Provide the (x, y) coordinate of the cell's center where the given text is located.  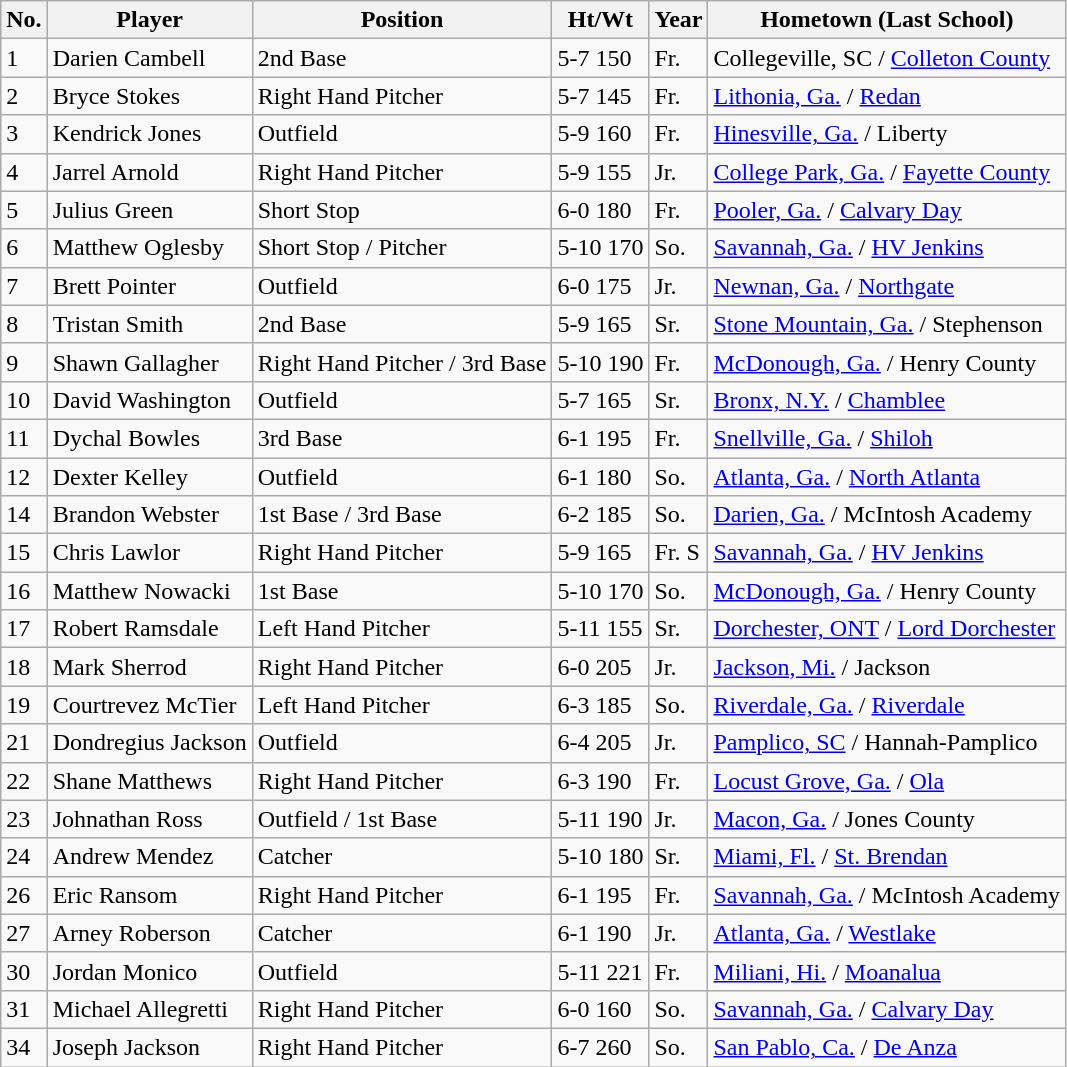
Michael Allegretti (150, 1009)
San Pablo, Ca. / De Anza (887, 1047)
Riverdale, Ga. / Riverdale (887, 705)
Pooler, Ga. / Calvary Day (887, 210)
Player (150, 20)
23 (24, 819)
8 (24, 324)
Andrew Mendez (150, 857)
5-10 180 (600, 857)
Miami, Fl. / St. Brendan (887, 857)
15 (24, 553)
5-7 165 (600, 400)
31 (24, 1009)
5-7 145 (600, 96)
Miliani, Hi. / Moanalua (887, 971)
Outfield / 1st Base (402, 819)
Kendrick Jones (150, 134)
Dorchester, ONT / Lord Dorchester (887, 629)
30 (24, 971)
Short Stop / Pitcher (402, 248)
Savannah, Ga. / Calvary Day (887, 1009)
Darien, Ga. / McIntosh Academy (887, 515)
6-4 205 (600, 743)
14 (24, 515)
Stone Mountain, Ga. / Stephenson (887, 324)
12 (24, 477)
Locust Grove, Ga. / Ola (887, 781)
Arney Roberson (150, 933)
6-0 175 (600, 286)
Right Hand Pitcher / 3rd Base (402, 362)
Dondregius Jackson (150, 743)
5-9 155 (600, 172)
Matthew Nowacki (150, 591)
Darien Cambell (150, 58)
16 (24, 591)
5-11 155 (600, 629)
Bryce Stokes (150, 96)
6-7 260 (600, 1047)
6-0 160 (600, 1009)
Robert Ramsdale (150, 629)
Short Stop (402, 210)
21 (24, 743)
5-10 190 (600, 362)
2 (24, 96)
Jordan Monico (150, 971)
6-1 180 (600, 477)
Snellville, Ga. / Shiloh (887, 438)
5 (24, 210)
Fr. S (678, 553)
Collegeville, SC / Colleton County (887, 58)
1st Base / 3rd Base (402, 515)
Brandon Webster (150, 515)
Shawn Gallagher (150, 362)
24 (24, 857)
Tristan Smith (150, 324)
26 (24, 895)
Dychal Bowles (150, 438)
David Washington (150, 400)
Hometown (Last School) (887, 20)
34 (24, 1047)
3 (24, 134)
3rd Base (402, 438)
17 (24, 629)
Brett Pointer (150, 286)
6-0 205 (600, 667)
Pamplico, SC / Hannah-Pamplico (887, 743)
Courtrevez McTier (150, 705)
Position (402, 20)
Lithonia, Ga. / Redan (887, 96)
Ht/Wt (600, 20)
Mark Sherrod (150, 667)
22 (24, 781)
Johnathan Ross (150, 819)
Bronx, N.Y. / Chamblee (887, 400)
27 (24, 933)
Newnan, Ga. / Northgate (887, 286)
College Park, Ga. / Fayette County (887, 172)
Jackson, Mi. / Jackson (887, 667)
6-1 190 (600, 933)
7 (24, 286)
Jarrel Arnold (150, 172)
1 (24, 58)
Macon, Ga. / Jones County (887, 819)
Chris Lawlor (150, 553)
10 (24, 400)
6-3 185 (600, 705)
5-7 150 (600, 58)
9 (24, 362)
Shane Matthews (150, 781)
Hinesville, Ga. / Liberty (887, 134)
6-3 190 (600, 781)
Atlanta, Ga. / Westlake (887, 933)
Eric Ransom (150, 895)
5-11 190 (600, 819)
11 (24, 438)
6-0 180 (600, 210)
18 (24, 667)
19 (24, 705)
Savannah, Ga. / McIntosh Academy (887, 895)
Joseph Jackson (150, 1047)
1st Base (402, 591)
6-2 185 (600, 515)
Julius Green (150, 210)
6 (24, 248)
4 (24, 172)
5-11 221 (600, 971)
Dexter Kelley (150, 477)
No. (24, 20)
Year (678, 20)
Atlanta, Ga. / North Atlanta (887, 477)
Matthew Oglesby (150, 248)
5-9 160 (600, 134)
